Find where the given text appears and provide that cell's center as (x, y) coordinate. 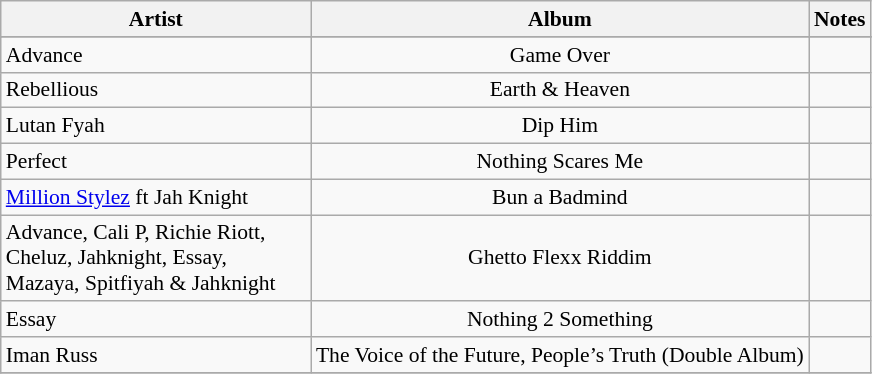
Earth & Heaven (560, 90)
The Voice of the Future, People’s Truth (Double Album) (560, 355)
Advance, Cali P, Richie Riott, Cheluz, Jahknight, Essay, Mazaya, Spitfiyah & Jahknight (156, 258)
Artist (156, 19)
Rebellious (156, 90)
Iman Russ (156, 355)
Lutan Fyah (156, 126)
Perfect (156, 162)
Essay (156, 320)
Dip Him (560, 126)
Game Over (560, 55)
Advance (156, 55)
Bun a Badmind (560, 197)
Nothing Scares Me (560, 162)
Ghetto Flexx Riddim (560, 258)
Notes (840, 19)
Album (560, 19)
Million Stylez ft Jah Knight (156, 197)
Nothing 2 Something (560, 320)
